Return (X, Y) of the center of cell containing provided text 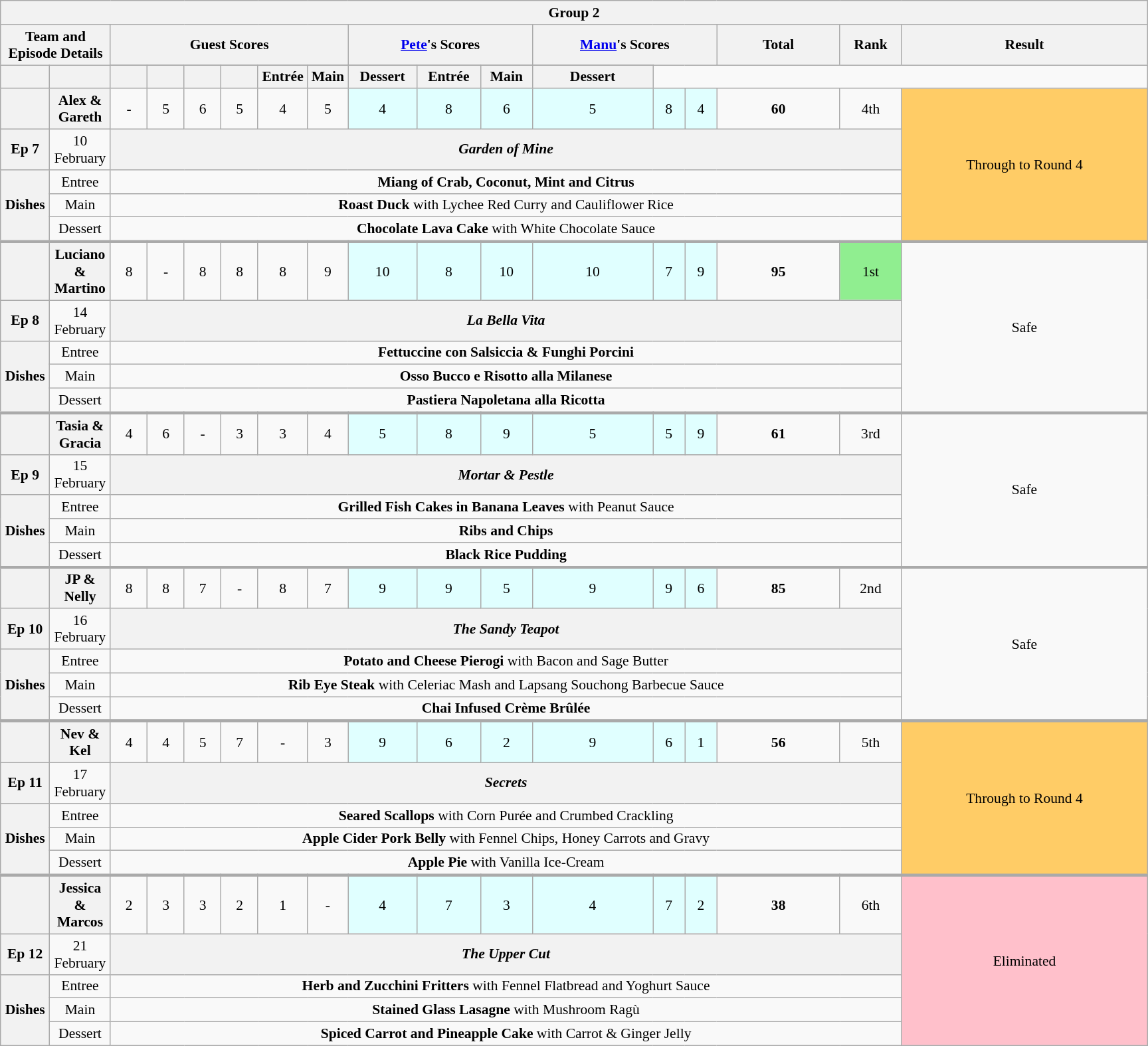
The Sandy Teapot (506, 630)
Ep 7 (25, 150)
Mortar & Pestle (506, 474)
95 (779, 271)
85 (779, 588)
Guest Scores (229, 45)
Osso Bucco e Risotto alla Milanese (506, 377)
Grilled Fish Cakes in Banana Leaves with Peanut Sauce (506, 507)
Luciano & Martino (80, 271)
The Upper Cut (506, 954)
14 February (80, 320)
Tasia & Gracia (80, 434)
15 February (80, 474)
Garden of Mine (506, 150)
1st (870, 271)
Pastiera Napoletana alla Ricotta (506, 401)
4th (870, 109)
Apple Cider Pork Belly with Fennel Chips, Honey Carrots and Gravy (506, 839)
Total (779, 45)
Potato and Cheese Pierogi with Bacon and Sage Butter (506, 661)
Alex & Gareth (80, 109)
21 February (80, 954)
Jessica & Marcos (80, 905)
17 February (80, 784)
Ep 9 (25, 474)
Ep 8 (25, 320)
61 (779, 434)
60 (779, 109)
Group 2 (574, 13)
Rank (870, 45)
La Bella Vita (506, 320)
Seared Scallops with Corn Purée and Crumbed Crackling (506, 816)
2nd (870, 588)
Fettuccine con Salsiccia & Funghi Porcini (506, 353)
Result (1024, 45)
Eliminated (1024, 960)
Stained Glass Lasagne with Mushroom Ragù (506, 1010)
Team and Episode Details (56, 45)
Chai Infused Crème Brûlée (506, 709)
5th (870, 742)
38 (779, 905)
6th (870, 905)
Secrets (506, 784)
Ribs and Chips (506, 531)
Chocolate Lava Cake with White Chocolate Sauce (506, 230)
Nev & Kel (80, 742)
56 (779, 742)
3rd (870, 434)
Herb and Zucchini Fritters with Fennel Flatbread and Yoghurt Sauce (506, 986)
Apple Pie with Vanilla Ice-Cream (506, 863)
Rib Eye Steak with Celeriac Mash and Lapsang Souchong Barbecue Sauce (506, 685)
Spiced Carrot and Pineapple Cake with Carrot & Ginger Jelly (506, 1034)
Miang of Crab, Coconut, Mint and Citrus (506, 182)
Pete's Scores (440, 45)
Roast Duck with Lychee Red Curry and Cauliflower Rice (506, 205)
Ep 12 (25, 954)
Ep 11 (25, 784)
16 February (80, 630)
Ep 10 (25, 630)
10 February (80, 150)
Manu's Scores (624, 45)
JP & Nelly (80, 588)
Black Rice Pudding (506, 555)
